From the cell containing the given text, extract its center point as (x, y) coordinate. 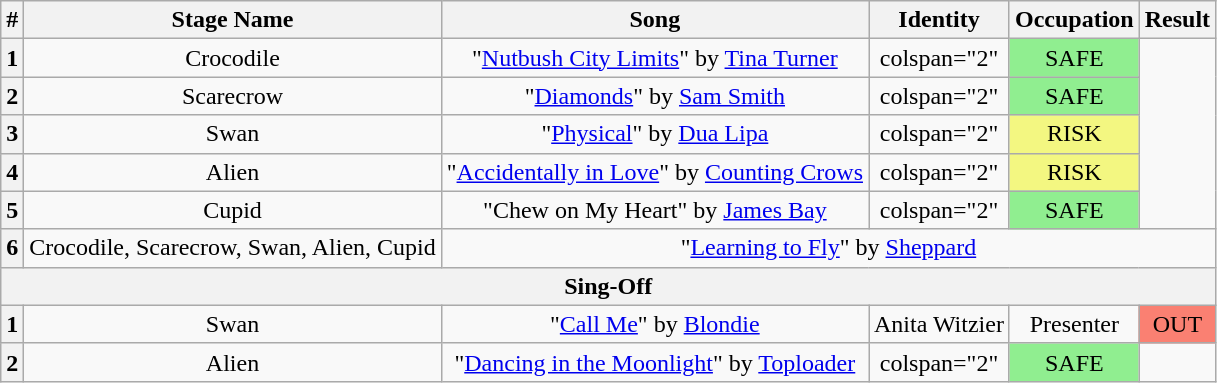
Scarecrow (232, 96)
Sing-Off (608, 286)
"Learning to Fly" by Sheppard (828, 248)
"Accidentally in Love" by Counting Crows (654, 172)
Crocodile, Scarecrow, Swan, Alien, Cupid (232, 248)
6 (12, 248)
"Chew on My Heart" by James Bay (654, 210)
"Call Me" by Blondie (654, 324)
Cupid (232, 210)
5 (12, 210)
Song (654, 20)
"Nutbush City Limits" by Tina Turner (654, 58)
3 (12, 134)
OUT (1177, 324)
Stage Name (232, 20)
"Physical" by Dua Lipa (654, 134)
Presenter (1074, 324)
"Dancing in the Moonlight" by Toploader (654, 362)
Anita Witzier (938, 324)
Result (1177, 20)
Identity (938, 20)
"Diamonds" by Sam Smith (654, 96)
Crocodile (232, 58)
# (12, 20)
4 (12, 172)
Occupation (1074, 20)
